Scan for the cell matching the given text and deliver its (x, y) coordinate at center. 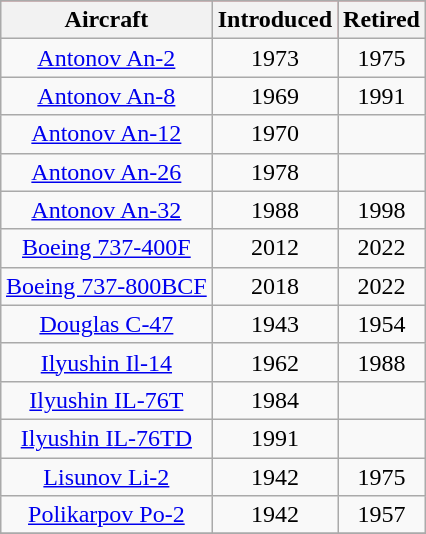
Antonov An-12 (106, 134)
Retired (382, 20)
1957 (382, 515)
Boeing 737-800BCF (106, 286)
Ilyushin IL-76TD (106, 438)
1969 (274, 96)
1943 (274, 324)
Polikarpov Po-2 (106, 515)
Douglas C-47 (106, 324)
Boeing 737-400F (106, 248)
Antonov An-26 (106, 172)
Aircraft (106, 20)
Antonov An-2 (106, 58)
Antonov An-32 (106, 210)
Lisunov Li-2 (106, 477)
1998 (382, 210)
1970 (274, 134)
2018 (274, 286)
Ilyushin IL-76T (106, 400)
1978 (274, 172)
1962 (274, 362)
1973 (274, 58)
Introduced (274, 20)
2012 (274, 248)
1954 (382, 324)
Antonov An-8 (106, 96)
1984 (274, 400)
Ilyushin Il-14 (106, 362)
